Find where the given text appears and provide that cell's center as [X, Y] coordinate. 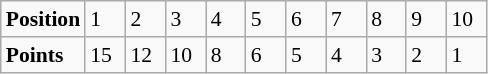
9 [426, 19]
15 [105, 55]
7 [346, 19]
12 [145, 55]
Position [43, 19]
Points [43, 55]
